Find where the given text appears and provide that cell's center as (x, y) coordinate. 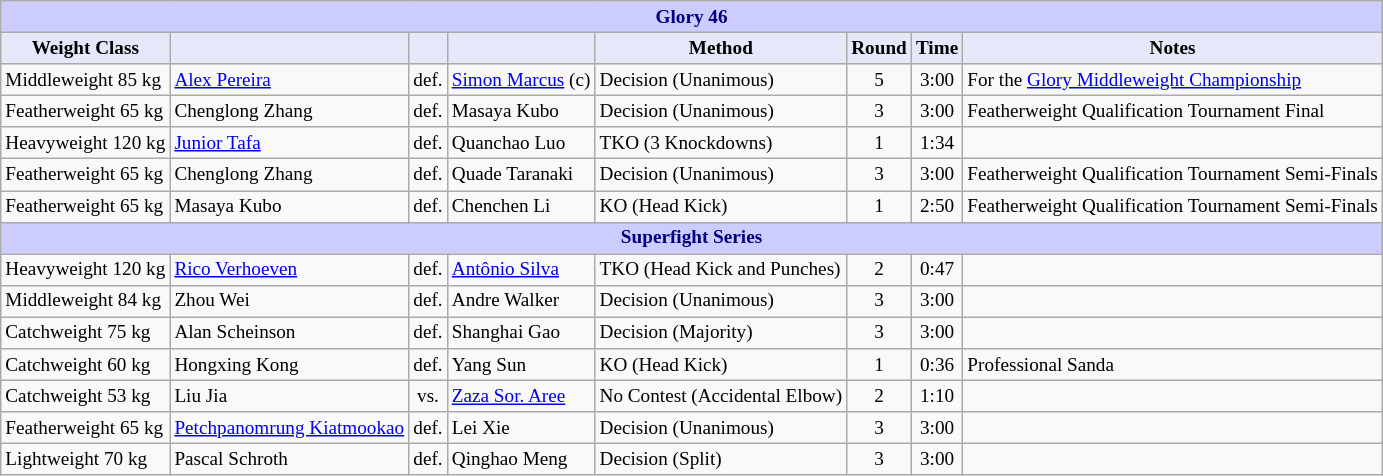
Quade Taranaki (521, 175)
5 (880, 80)
Chenchen Li (521, 206)
Method (721, 48)
Catchweight 60 kg (86, 365)
Middleweight 84 kg (86, 301)
Catchweight 75 kg (86, 333)
Glory 46 (692, 17)
Yang Sun (521, 365)
Simon Marcus (c) (521, 80)
0:36 (936, 365)
Notes (1173, 48)
Professional Sanda (1173, 365)
Hongxing Kong (290, 365)
Liu Jia (290, 396)
No Contest (Accidental Elbow) (721, 396)
Featherweight Qualification Tournament Final (1173, 111)
Quanchao Luo (521, 143)
TKO (Head Kick and Punches) (721, 270)
Shanghai Gao (521, 333)
Decision (Split) (721, 460)
Alex Pereira (290, 80)
TKO (3 Knockdowns) (721, 143)
1:34 (936, 143)
Catchweight 53 kg (86, 396)
Round (880, 48)
Decision (Majority) (721, 333)
vs. (428, 396)
Time (936, 48)
Alan Scheinson (290, 333)
2:50 (936, 206)
Weight Class (86, 48)
Zhou Wei (290, 301)
Antônio Silva (521, 270)
Middleweight 85 kg (86, 80)
Junior Tafa (290, 143)
Pascal Schroth (290, 460)
1:10 (936, 396)
For the Glory Middleweight Championship (1173, 80)
Zaza Sor. Aree (521, 396)
0:47 (936, 270)
Qinghao Meng (521, 460)
Lei Xie (521, 428)
Lightweight 70 kg (86, 460)
Rico Verhoeven (290, 270)
Andre Walker (521, 301)
Superfight Series (692, 238)
Petchpanomrung Kiatmookao (290, 428)
